Determine the (x, y) coordinate at the center of the cell enclosing the given text.  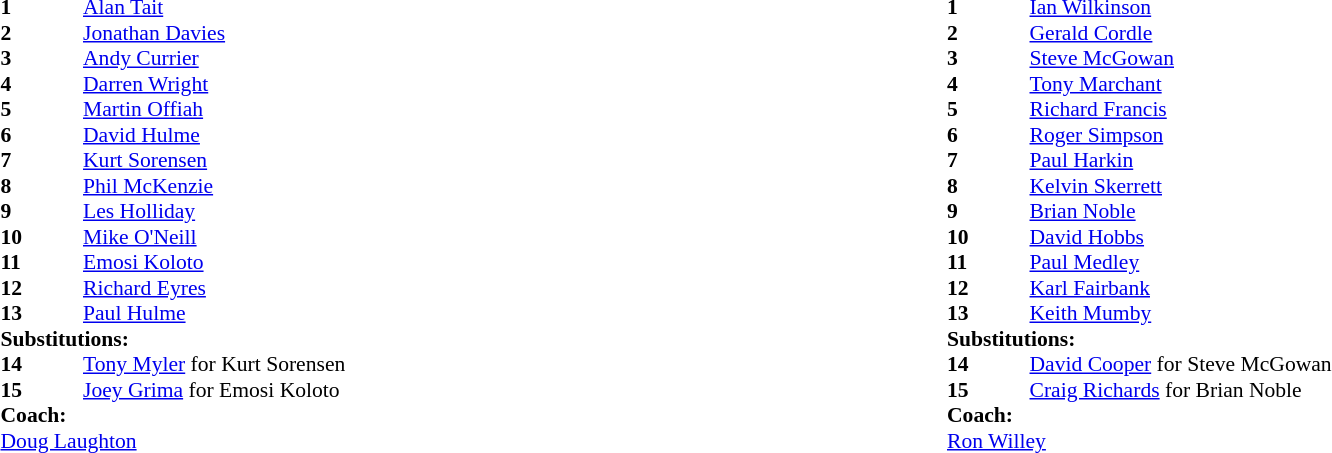
Karl Fairbank (1181, 288)
Kelvin Skerrett (1181, 186)
Roger Simpson (1181, 135)
Andy Currier (214, 59)
Joey Grima for Emosi Koloto (214, 390)
David Cooper for Steve McGowan (1181, 365)
Darren Wright (214, 84)
Craig Richards for Brian Noble (1181, 390)
Paul Hulme (214, 313)
Tony Myler for Kurt Sorensen (214, 365)
Jonathan Davies (214, 33)
Kurt Sorensen (214, 161)
Gerald Cordle (1181, 33)
Paul Medley (1181, 263)
Les Holliday (214, 211)
Brian Noble (1181, 211)
Steve McGowan (1181, 59)
Richard Eyres (214, 288)
Paul Harkin (1181, 161)
Martin Offiah (214, 109)
David Hulme (214, 135)
David Hobbs (1181, 237)
Emosi Koloto (214, 263)
Phil McKenzie (214, 186)
Tony Marchant (1181, 84)
Richard Francis (1181, 109)
Keith Mumby (1181, 313)
Mike O'Neill (214, 237)
